Detect which cell encompasses the target text, then output its (X, Y) center coordinate. 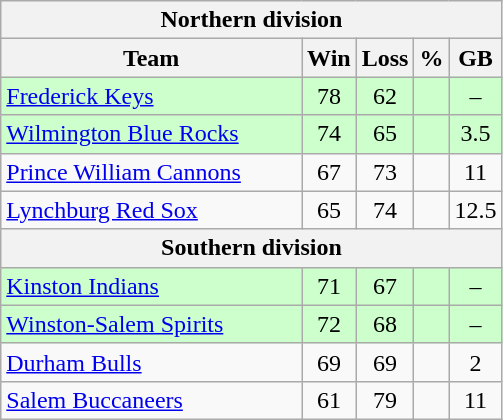
62 (385, 96)
73 (385, 172)
12.5 (476, 210)
Southern division (252, 248)
GB (476, 58)
72 (330, 324)
Wilmington Blue Rocks (152, 134)
Kinston Indians (152, 286)
Frederick Keys (152, 96)
61 (330, 400)
Team (152, 58)
% (432, 58)
79 (385, 400)
Win (330, 58)
Salem Buccaneers (152, 400)
Lynchburg Red Sox (152, 210)
71 (330, 286)
Winston-Salem Spirits (152, 324)
Northern division (252, 20)
68 (385, 324)
Prince William Cannons (152, 172)
Durham Bulls (152, 362)
78 (330, 96)
3.5 (476, 134)
Loss (385, 58)
2 (476, 362)
